Detect which cell encompasses the target text, then output its (x, y) center coordinate. 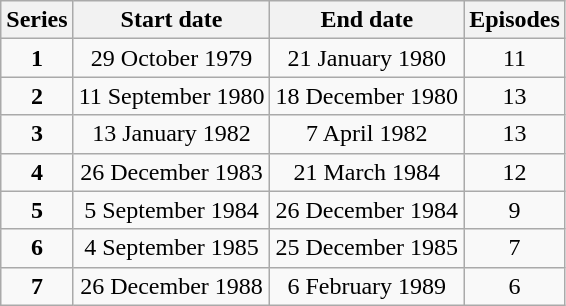
11 September 1980 (172, 96)
Start date (172, 20)
2 (37, 96)
5 (37, 210)
1 (37, 58)
3 (37, 134)
9 (515, 210)
4 September 1985 (172, 248)
12 (515, 172)
5 September 1984 (172, 210)
21 January 1980 (367, 58)
6 February 1989 (367, 286)
29 October 1979 (172, 58)
25 December 1985 (367, 248)
7 April 1982 (367, 134)
Episodes (515, 20)
End date (367, 20)
26 December 1988 (172, 286)
13 January 1982 (172, 134)
11 (515, 58)
21 March 1984 (367, 172)
Series (37, 20)
26 December 1983 (172, 172)
18 December 1980 (367, 96)
26 December 1984 (367, 210)
4 (37, 172)
